Identify which cell holds the provided text, then report its [X, Y] central coordinate. 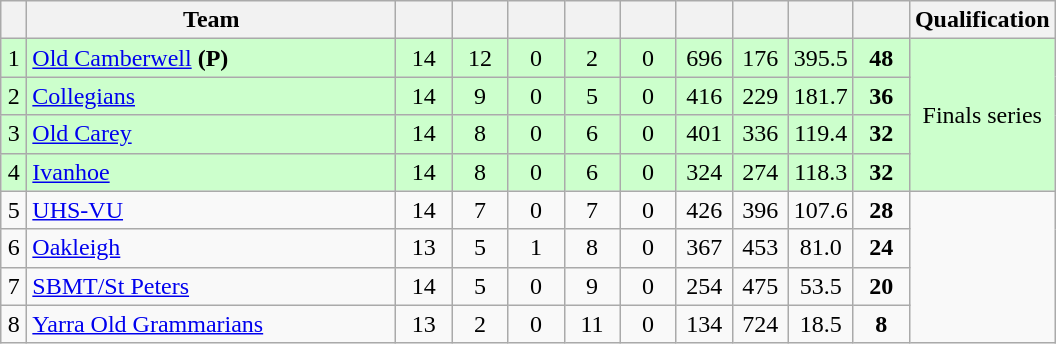
81.0 [820, 248]
134 [704, 324]
Team [212, 20]
475 [760, 286]
Ivanhoe [212, 172]
28 [881, 210]
48 [881, 58]
229 [760, 96]
36 [881, 96]
367 [704, 248]
401 [704, 134]
Finals series [982, 115]
11 [592, 324]
119.4 [820, 134]
18.5 [820, 324]
Oakleigh [212, 248]
12 [480, 58]
Old Camberwell (P) [212, 58]
395.5 [820, 58]
176 [760, 58]
Old Carey [212, 134]
53.5 [820, 286]
SBMT/St Peters [212, 286]
181.7 [820, 96]
426 [704, 210]
Yarra Old Grammarians [212, 324]
4 [14, 172]
254 [704, 286]
396 [760, 210]
Collegians [212, 96]
20 [881, 286]
453 [760, 248]
UHS-VU [212, 210]
24 [881, 248]
724 [760, 324]
Qualification [982, 20]
3 [14, 134]
107.6 [820, 210]
696 [704, 58]
274 [760, 172]
324 [704, 172]
118.3 [820, 172]
416 [704, 96]
336 [760, 134]
